Output the [X, Y] coordinate of the center of the cell containing the given text.  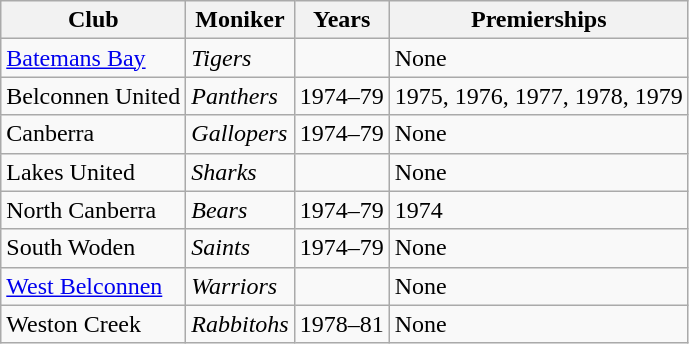
North Canberra [94, 210]
Lakes United [94, 172]
Tigers [240, 58]
Moniker [240, 20]
Sharks [240, 172]
Warriors [240, 286]
Gallopers [240, 134]
Rabbitohs [240, 324]
Panthers [240, 96]
1978–81 [342, 324]
Batemans Bay [94, 58]
Belconnen United [94, 96]
Weston Creek [94, 324]
Canberra [94, 134]
West Belconnen [94, 286]
Premierships [538, 20]
Bears [240, 210]
Saints [240, 248]
1975, 1976, 1977, 1978, 1979 [538, 96]
Years [342, 20]
Club [94, 20]
South Woden [94, 248]
1974 [538, 210]
